Scan for the cell matching the given text and deliver its [x, y] coordinate at center. 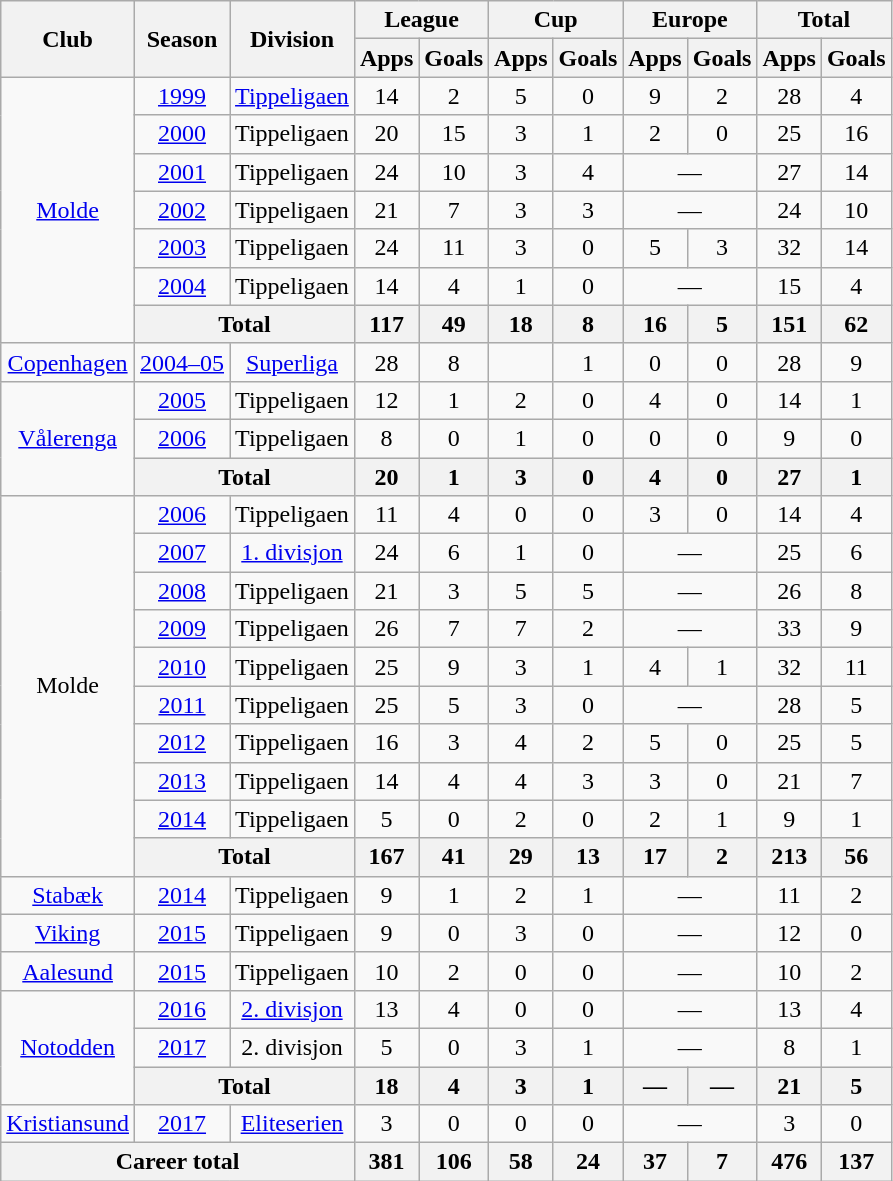
2003 [182, 248]
2009 [182, 629]
117 [386, 324]
Club [68, 39]
Viking [68, 933]
Division [292, 39]
2004 [182, 286]
17 [655, 857]
137 [856, 1162]
League [421, 20]
167 [386, 857]
Season [182, 39]
Vålerenga [68, 438]
Notodden [68, 1047]
2004–05 [182, 362]
41 [454, 857]
56 [856, 857]
1. divisjon [292, 553]
2002 [182, 210]
2011 [182, 705]
58 [521, 1162]
2016 [182, 1009]
Cup [556, 20]
2005 [182, 400]
37 [655, 1162]
2012 [182, 743]
213 [789, 857]
106 [454, 1162]
2008 [182, 591]
62 [856, 324]
Kristiansund [68, 1124]
Career total [178, 1162]
2001 [182, 172]
Superliga [292, 362]
2007 [182, 553]
Copenhagen [68, 362]
29 [521, 857]
Aalesund [68, 971]
Europe [690, 20]
Stabæk [68, 895]
151 [789, 324]
Eliteserien [292, 1124]
476 [789, 1162]
2000 [182, 134]
33 [789, 629]
2010 [182, 667]
49 [454, 324]
381 [386, 1162]
1999 [182, 96]
2013 [182, 781]
